Capture the cell that displays the provided text and extract its [x, y] central coordinate. 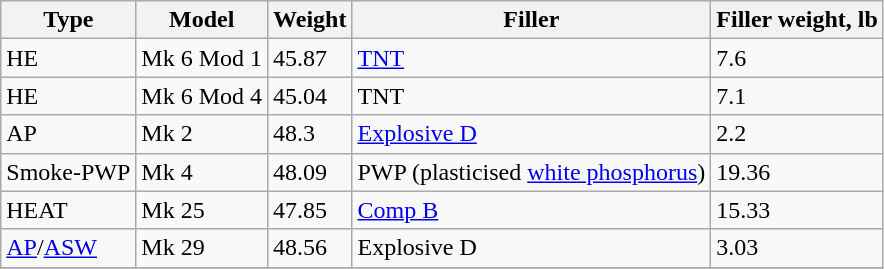
Weight [310, 20]
Mk 6 Mod 1 [202, 58]
7.6 [798, 58]
7.1 [798, 96]
Model [202, 20]
3.03 [798, 248]
19.36 [798, 172]
45.87 [310, 58]
Mk 6 Mod 4 [202, 96]
PWP (plasticised white phosphorus) [532, 172]
2.2 [798, 134]
AP [68, 134]
Mk 4 [202, 172]
Comp B [532, 210]
Mk 2 [202, 134]
48.56 [310, 248]
AP/ASW [68, 248]
Filler [532, 20]
47.85 [310, 210]
48.09 [310, 172]
Mk 25 [202, 210]
Mk 29 [202, 248]
Type [68, 20]
48.3 [310, 134]
15.33 [798, 210]
Smoke-PWP [68, 172]
HEAT [68, 210]
Filler weight, lb [798, 20]
45.04 [310, 96]
